Detect which cell encompasses the target text, then output its (X, Y) center coordinate. 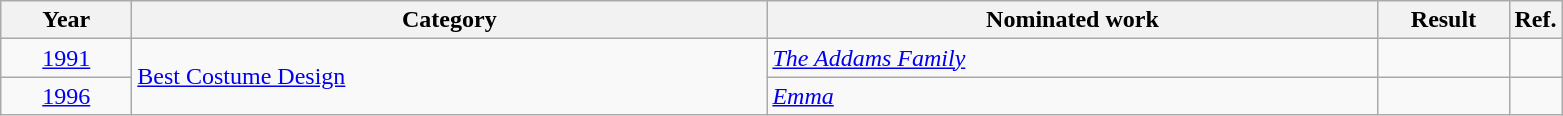
1991 (66, 58)
Result (1444, 20)
Ref. (1536, 20)
Category (450, 20)
The Addams Family (1072, 58)
Emma (1072, 96)
Nominated work (1072, 20)
1996 (66, 96)
Best Costume Design (450, 77)
Year (66, 20)
